Return (X, Y) of the center of cell containing provided text 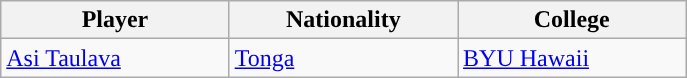
Asi Taulava (115, 58)
Tonga (343, 58)
Player (115, 20)
Nationality (343, 20)
BYU Hawaii (572, 58)
College (572, 20)
